Locate the cell with the specified text and output its (x, y) center coordinate. 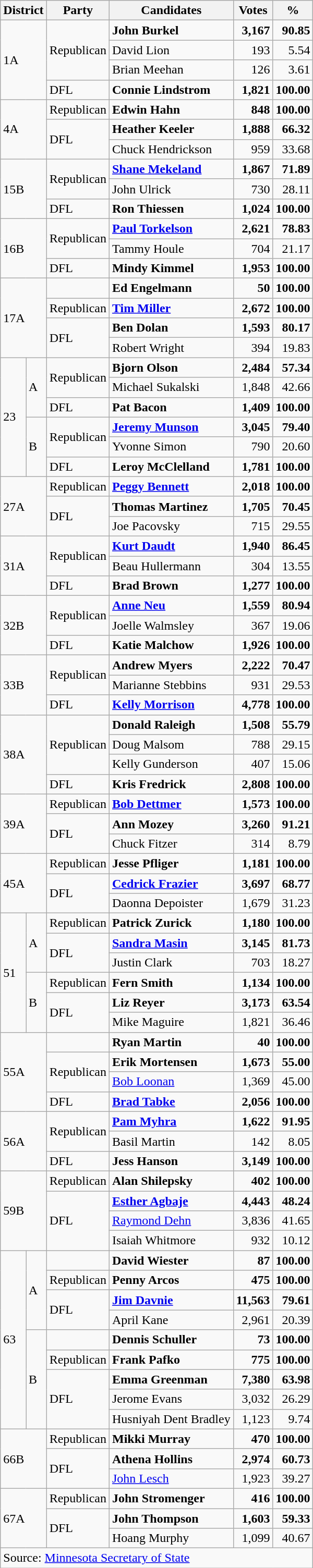
1,953 (253, 268)
142 (253, 1141)
1,867 (253, 169)
42.66 (293, 387)
91.95 (293, 1121)
Jeremy Munson (171, 427)
Joe Pacovsky (171, 526)
4,778 (253, 705)
1,508 (253, 725)
55.79 (293, 725)
Marianne Stebbins (171, 685)
63.98 (293, 1379)
78.83 (293, 228)
68.77 (293, 884)
John Burkel (171, 30)
Heather Keeler (171, 129)
39A (23, 824)
Peggy Bennett (171, 486)
Kris Fredrick (171, 784)
1,848 (253, 387)
Isaiah Whitmore (171, 1241)
475 (253, 1280)
55.00 (293, 1062)
3,167 (253, 30)
13.55 (293, 566)
1,573 (253, 804)
John Lesch (171, 1478)
1,603 (253, 1518)
126 (253, 70)
66.32 (293, 129)
7,380 (253, 1379)
73 (253, 1340)
Yvonne Simon (171, 447)
Erik Mortensen (171, 1062)
1,024 (253, 209)
27A (23, 506)
45.00 (293, 1082)
2,056 (253, 1101)
David Wiester (171, 1260)
15B (23, 189)
40 (253, 1042)
3,149 (253, 1161)
1,134 (253, 983)
2,222 (253, 665)
790 (253, 447)
Ann Mozey (171, 824)
Andrew Myers (171, 665)
5.54 (293, 50)
45A (23, 883)
Party (78, 10)
8.05 (293, 1141)
Connie Lindstrom (171, 90)
715 (253, 526)
Paul Torkelson (171, 228)
33B (23, 685)
2,018 (253, 486)
Ryan Martin (171, 1042)
1,369 (253, 1082)
Tammy Houle (171, 249)
1,705 (253, 506)
Esther Agbaje (171, 1200)
3,173 (253, 1002)
Katie Malchow (171, 645)
Mindy Kimmel (171, 268)
% (293, 10)
8.79 (293, 843)
Ron Thiessen (171, 209)
81.73 (293, 943)
Beau Hullermann (171, 566)
April Kane (171, 1320)
20.60 (293, 447)
Mikki Murray (171, 1439)
3,032 (253, 1399)
2,484 (253, 367)
15.06 (293, 764)
416 (253, 1498)
2,808 (253, 784)
Cedrick Frazier (171, 884)
70.45 (293, 506)
21.17 (293, 249)
1,180 (253, 923)
Sandra Masin (171, 943)
Bob Loonan (171, 1082)
Shane Mekeland (171, 169)
John Thompson (171, 1518)
80.94 (293, 606)
32B (23, 626)
Ed Engelmann (171, 288)
9.74 (293, 1419)
193 (253, 50)
Edwin Hahn (171, 109)
Thomas Martinez (171, 506)
67A (23, 1518)
Bob Dettmer (171, 804)
932 (253, 1241)
1,099 (253, 1538)
Patrick Zurick (171, 923)
1,409 (253, 407)
26.29 (293, 1399)
Pat Bacon (171, 407)
1,940 (253, 546)
931 (253, 685)
40.67 (293, 1538)
Kelly Gunderson (171, 764)
304 (253, 566)
Jess Hanson (171, 1161)
2,974 (253, 1459)
51 (14, 973)
Brad Brown (171, 586)
470 (253, 1439)
29.15 (293, 744)
2,621 (253, 228)
28.11 (293, 189)
District (23, 10)
3,045 (253, 427)
33.68 (293, 149)
Alan Shilepsky (171, 1181)
704 (253, 249)
Daonna Depoister (171, 903)
1,673 (253, 1062)
71.89 (293, 169)
38A (23, 754)
1,123 (253, 1419)
29.55 (293, 526)
1,277 (253, 586)
31A (23, 566)
19.83 (293, 348)
2,961 (253, 1320)
Source: Minnesota Secretary of State (156, 1558)
10.12 (293, 1241)
Joelle Walmsley (171, 626)
1,923 (253, 1478)
Kurt Daudt (171, 546)
41.65 (293, 1221)
Michael Sukalski (171, 387)
Liz Reyer (171, 1002)
Ben Dolan (171, 328)
1,888 (253, 129)
1,559 (253, 606)
4A (23, 129)
788 (253, 744)
394 (253, 348)
86.45 (293, 546)
56A (23, 1141)
63 (14, 1340)
Chuck Fitzer (171, 843)
17A (23, 318)
Leroy McClelland (171, 467)
3,836 (253, 1221)
Hoang Murphy (171, 1538)
59B (23, 1210)
Mike Maguire (171, 1022)
55A (23, 1072)
1,926 (253, 645)
4,443 (253, 1200)
407 (253, 764)
63.54 (293, 1002)
Bjorn Olson (171, 367)
1,781 (253, 467)
367 (253, 626)
Athena Hollins (171, 1459)
Fern Smith (171, 983)
Jerome Evans (171, 1399)
John Ulrick (171, 189)
3,260 (253, 824)
Jim Davnie (171, 1300)
57.34 (293, 367)
18.27 (293, 963)
11,563 (253, 1300)
60.73 (293, 1459)
314 (253, 843)
91.21 (293, 824)
3.61 (293, 70)
23 (14, 417)
90.85 (293, 30)
1A (23, 60)
Basil Martin (171, 1141)
1,622 (253, 1121)
70.47 (293, 665)
Chuck Hendrickson (171, 149)
Penny Arcos (171, 1280)
Robert Wright (171, 348)
48.24 (293, 1200)
Husniyah Dent Bradley (171, 1419)
Brian Meehan (171, 70)
Kelly Morrison (171, 705)
3,697 (253, 884)
80.17 (293, 328)
31.23 (293, 903)
29.53 (293, 685)
2,672 (253, 308)
Frank Pafko (171, 1359)
Doug Malsom (171, 744)
402 (253, 1181)
16B (23, 248)
20.39 (293, 1320)
David Lion (171, 50)
Tim Miller (171, 308)
Dennis Schuller (171, 1340)
36.46 (293, 1022)
John Stromenger (171, 1498)
Anne Neu (171, 606)
66B (23, 1459)
Votes (253, 10)
87 (253, 1260)
Pam Myhra (171, 1121)
1,593 (253, 328)
1,181 (253, 863)
59.33 (293, 1518)
Jesse Pfliger (171, 863)
848 (253, 109)
50 (253, 288)
Brad Tabke (171, 1101)
Candidates (171, 10)
Raymond Dehn (171, 1221)
79.40 (293, 427)
1,679 (253, 903)
703 (253, 963)
79.61 (293, 1300)
3,145 (253, 943)
39.27 (293, 1478)
Emma Greenman (171, 1379)
730 (253, 189)
775 (253, 1359)
Donald Raleigh (171, 725)
Justin Clark (171, 963)
19.06 (293, 626)
959 (253, 149)
